For the text-containing cell, return its midpoint in (x, y) coordinate format. 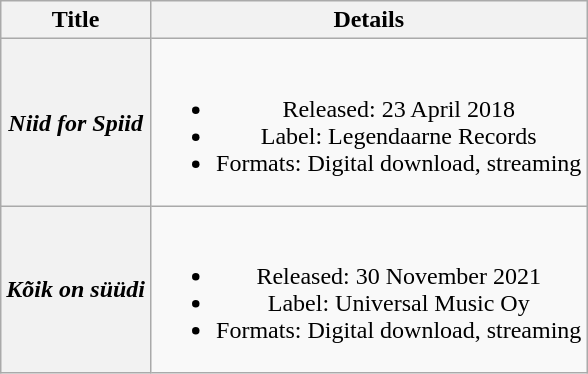
Kõik on süüdi (76, 290)
Niid for Spiid (76, 122)
Released: 30 November 2021Label: Universal Music OyFormats: Digital download, streaming (369, 290)
Details (369, 20)
Title (76, 20)
Released: 23 April 2018Label: Legendaarne RecordsFormats: Digital download, streaming (369, 122)
